Detect which cell encompasses the target text, then output its (x, y) center coordinate. 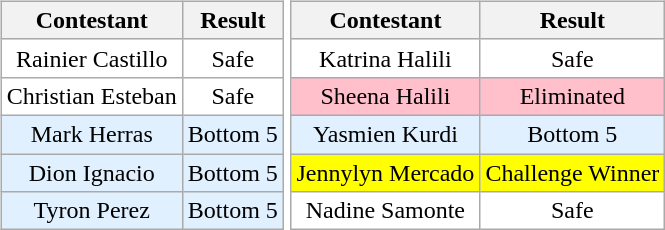
Rainier Castillo (92, 58)
Katrina Halili (386, 58)
Dion Ignacio (92, 173)
Nadine Samonte (386, 211)
Sheena Halili (386, 96)
Christian Esteban (92, 96)
Eliminated (572, 96)
Mark Herras (92, 134)
Challenge Winner (572, 173)
Tyron Perez (92, 211)
Jennylyn Mercado (386, 173)
Yasmien Kurdi (386, 134)
